Search for the cell housing the specified text and yield its (x, y) center coordinate. 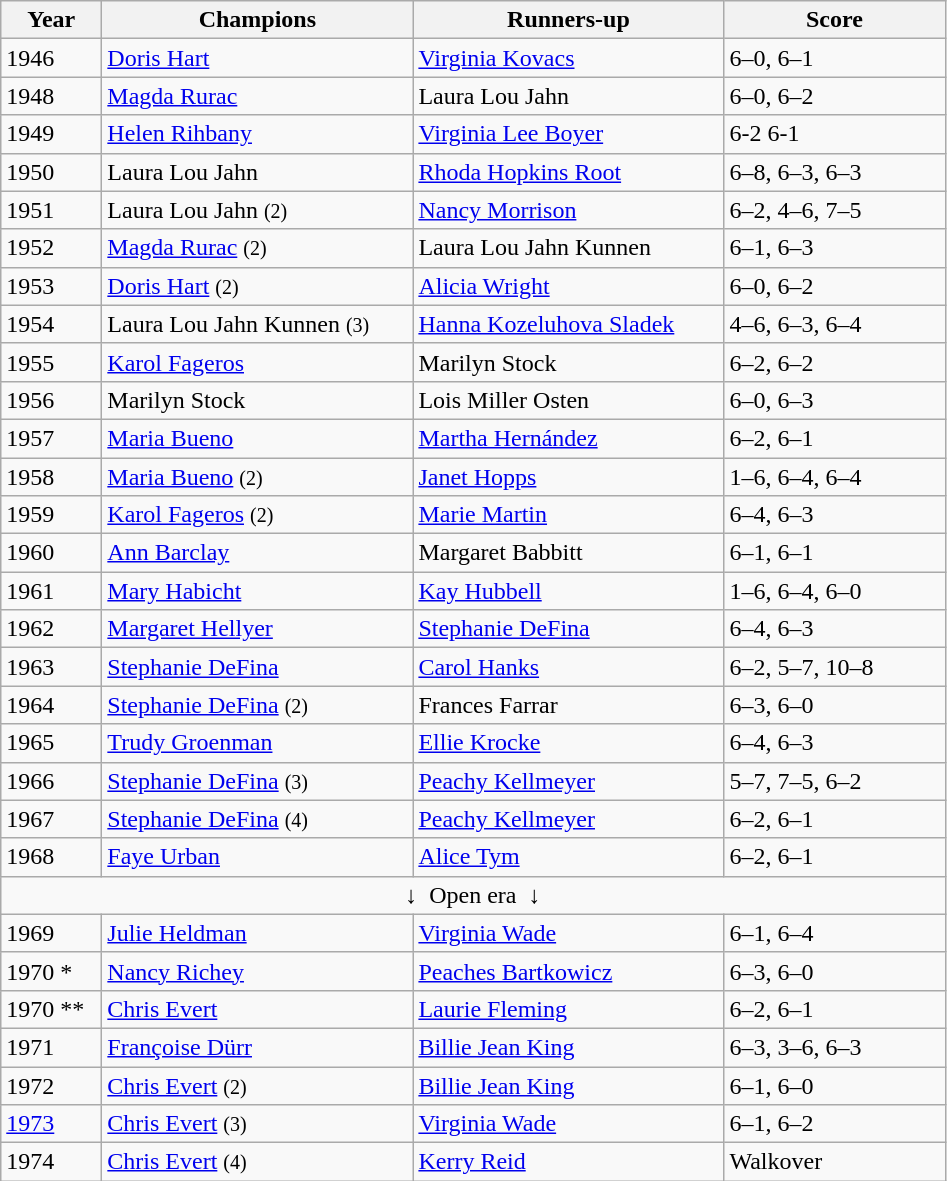
Chris Evert (258, 1009)
1971 (52, 1047)
6–0, 6–1 (834, 58)
1949 (52, 134)
6–8, 6–3, 6–3 (834, 172)
1970 ** (52, 1009)
Julie Heldman (258, 933)
6–0, 6–3 (834, 400)
1963 (52, 667)
1974 (52, 1162)
Stephanie DeFina (2) (258, 705)
Françoise Dürr (258, 1047)
5–7, 7–5, 6–2 (834, 781)
6–1, 6–1 (834, 553)
Doris Hart (2) (258, 286)
1–6, 6–4, 6–4 (834, 477)
Ellie Krocke (568, 743)
Peaches Bartkowicz (568, 971)
Mary Habicht (258, 591)
Doris Hart (258, 58)
6–1, 6–0 (834, 1085)
Laura Lou Jahn (2) (258, 210)
Chris Evert (3) (258, 1124)
6-2 6-1 (834, 134)
1962 (52, 629)
1958 (52, 477)
1–6, 6–4, 6–0 (834, 591)
Ann Barclay (258, 553)
Nancy Richey (258, 971)
Virginia Kovacs (568, 58)
Marie Martin (568, 515)
Faye Urban (258, 857)
Magda Rurac (2) (258, 248)
Stephanie DeFina (4) (258, 819)
1969 (52, 933)
1966 (52, 781)
1956 (52, 400)
6–3, 3–6, 6–3 (834, 1047)
Score (834, 20)
Walkover (834, 1162)
1972 (52, 1085)
Kay Hubbell (568, 591)
6–2, 5–7, 10–8 (834, 667)
Janet Hopps (568, 477)
6–1, 6–2 (834, 1124)
Alicia Wright (568, 286)
Nancy Morrison (568, 210)
1955 (52, 362)
Margaret Babbitt (568, 553)
Karol Fageros (2) (258, 515)
1954 (52, 324)
1946 (52, 58)
1968 (52, 857)
Runners-up (568, 20)
6–1, 6–3 (834, 248)
1959 (52, 515)
Maria Bueno (2) (258, 477)
Kerry Reid (568, 1162)
1953 (52, 286)
Rhoda Hopkins Root (568, 172)
Martha Hernández (568, 438)
Margaret Hellyer (258, 629)
Chris Evert (2) (258, 1085)
1960 (52, 553)
1951 (52, 210)
Laurie Fleming (568, 1009)
6–2, 6–2 (834, 362)
1950 (52, 172)
1970 * (52, 971)
1965 (52, 743)
Magda Rurac (258, 96)
↓ Open era ↓ (473, 895)
Hanna Kozeluhova Sladek (568, 324)
Karol Fageros (258, 362)
Stephanie DeFina (3) (258, 781)
1952 (52, 248)
1964 (52, 705)
Trudy Groenman (258, 743)
Chris Evert (4) (258, 1162)
Year (52, 20)
1973 (52, 1124)
Frances Farrar (568, 705)
Alice Tym (568, 857)
6–1, 6–4 (834, 933)
1967 (52, 819)
Lois Miller Osten (568, 400)
1948 (52, 96)
Laura Lou Jahn Kunnen (568, 248)
1957 (52, 438)
6–2, 4–6, 7–5 (834, 210)
1961 (52, 591)
4–6, 6–3, 6–4 (834, 324)
Champions (258, 20)
Laura Lou Jahn Kunnen (3) (258, 324)
Carol Hanks (568, 667)
Helen Rihbany (258, 134)
Virginia Lee Boyer (568, 134)
Maria Bueno (258, 438)
